For the text-containing cell, return its midpoint in [x, y] coordinate format. 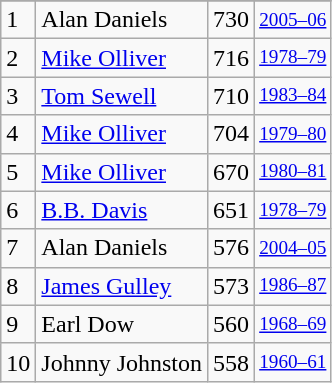
Johnny Johnston [122, 362]
576 [232, 248]
651 [232, 210]
1979–80 [293, 134]
James Gulley [122, 286]
1980–81 [293, 172]
560 [232, 324]
B.B. Davis [122, 210]
1960–61 [293, 362]
730 [232, 20]
6 [18, 210]
8 [18, 286]
558 [232, 362]
670 [232, 172]
1 [18, 20]
7 [18, 248]
2 [18, 58]
1986–87 [293, 286]
1983–84 [293, 96]
5 [18, 172]
573 [232, 286]
3 [18, 96]
10 [18, 362]
Earl Dow [122, 324]
710 [232, 96]
Tom Sewell [122, 96]
1968–69 [293, 324]
716 [232, 58]
9 [18, 324]
2005–06 [293, 20]
4 [18, 134]
2004–05 [293, 248]
704 [232, 134]
